Output the (X, Y) coordinate of the center of the cell containing the given text.  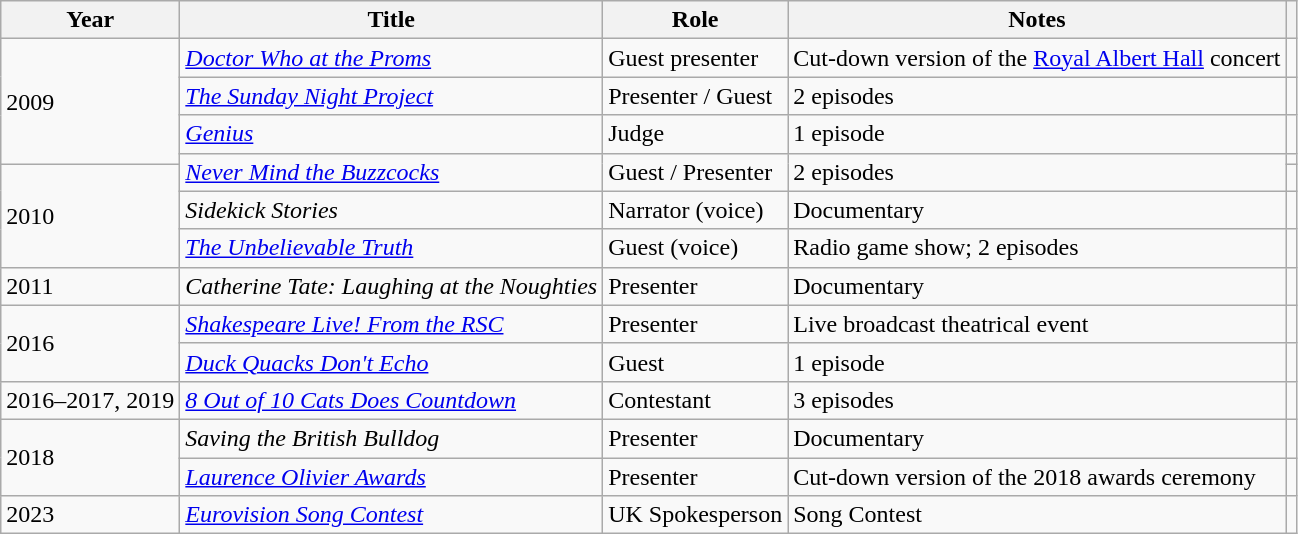
The Sunday Night Project (392, 96)
Genius (392, 134)
Presenter / Guest (696, 96)
Never Mind the Buzzcocks (392, 172)
2016 (90, 343)
The Unbelievable Truth (392, 248)
2018 (90, 457)
Сut-down version of the Royal Albert Hall concert (1037, 58)
Role (696, 20)
Saving the British Bulldog (392, 438)
Guest presenter (696, 58)
Catherine Tate: Laughing at the Noughties (392, 286)
Guest (voice) (696, 248)
2009 (90, 102)
Notes (1037, 20)
Narrator (voice) (696, 210)
Сut-down version of the 2018 awards ceremony (1037, 477)
2011 (90, 286)
8 Out of 10 Cats Does Countdown (392, 400)
Eurovision Song Contest (392, 515)
Live broadcast theatrical event (1037, 324)
2023 (90, 515)
UK Spokesperson (696, 515)
Duck Quacks Don't Echo (392, 362)
Doctor Who at the Proms (392, 58)
Shakespeare Live! From the RSC (392, 324)
Radio game show; 2 episodes (1037, 248)
Song Contest (1037, 515)
2010 (90, 216)
Guest (696, 362)
Laurence Olivier Awards (392, 477)
Year (90, 20)
Title (392, 20)
Sidekick Stories (392, 210)
Judge (696, 134)
Contestant (696, 400)
2016–2017, 2019 (90, 400)
3 episodes (1037, 400)
Guest / Presenter (696, 172)
